Scan for the cell matching the given text and deliver its (X, Y) coordinate at center. 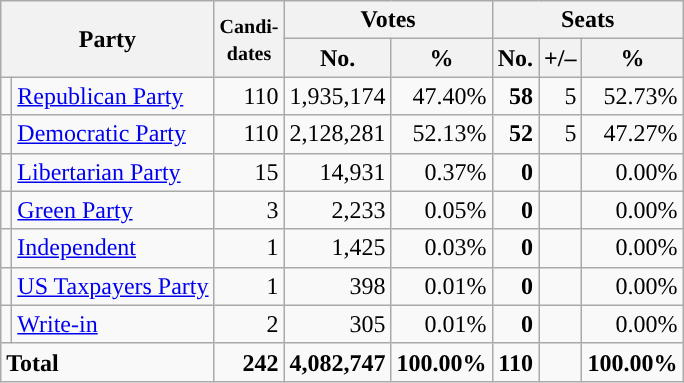
15 (249, 172)
52 (515, 134)
398 (338, 286)
Seats (588, 20)
2 (249, 324)
Democratic Party (113, 134)
47.27% (632, 134)
305 (338, 324)
2,233 (338, 210)
47.40% (442, 96)
2,128,281 (338, 134)
1,425 (338, 248)
1,935,174 (338, 96)
Independent (113, 248)
Candi-dates (249, 39)
14,931 (338, 172)
+/– (560, 58)
3 (249, 210)
Total (108, 362)
Republican Party (113, 96)
0.03% (442, 248)
4,082,747 (338, 362)
0.37% (442, 172)
Party (108, 39)
Votes (388, 20)
58 (515, 96)
52.13% (442, 134)
Write-in (113, 324)
Libertarian Party (113, 172)
US Taxpayers Party (113, 286)
242 (249, 362)
0.05% (442, 210)
Green Party (113, 210)
52.73% (632, 96)
